Find where the given text appears and provide that cell's center as (x, y) coordinate. 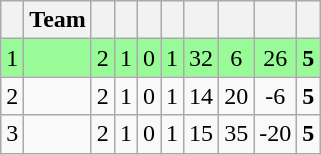
Team (58, 20)
32 (202, 58)
6 (236, 58)
26 (276, 58)
-20 (276, 134)
35 (236, 134)
15 (202, 134)
14 (202, 96)
3 (12, 134)
-6 (276, 96)
20 (236, 96)
